Search for the cell housing the specified text and yield its (x, y) center coordinate. 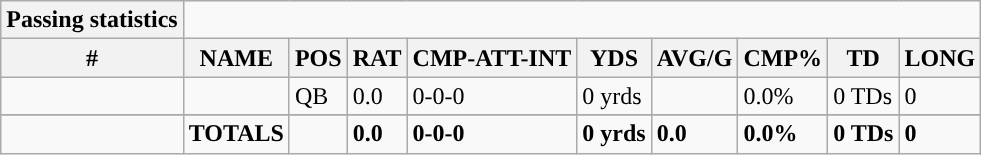
AVG/G (694, 58)
RAT (377, 58)
NAME (236, 58)
QB (318, 96)
CMP-ATT-INT (492, 58)
Passing statistics (92, 20)
TD (864, 58)
CMP% (783, 58)
YDS (614, 58)
POS (318, 58)
TOTALS (236, 134)
LONG (940, 58)
# (92, 58)
